Return [x, y] of the center of cell containing provided text 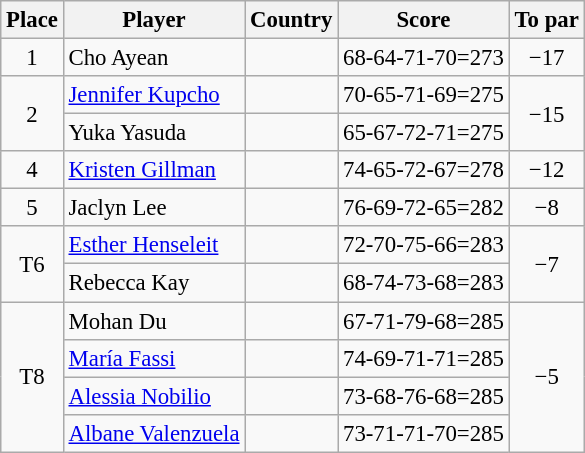
Jennifer Kupcho [154, 95]
5 [32, 208]
Place [32, 20]
−8 [546, 208]
T6 [32, 264]
Esther Henseleit [154, 245]
68-64-71-70=273 [424, 58]
To par [546, 20]
María Fassi [154, 358]
Albane Valenzuela [154, 433]
T8 [32, 377]
4 [32, 170]
73-68-76-68=285 [424, 396]
−15 [546, 114]
Kristen Gillman [154, 170]
72-70-75-66=283 [424, 245]
70-65-71-69=275 [424, 95]
−5 [546, 377]
74-69-71-71=285 [424, 358]
Rebecca Kay [154, 283]
Score [424, 20]
−17 [546, 58]
67-71-79-68=285 [424, 321]
76-69-72-65=282 [424, 208]
1 [32, 58]
Mohan Du [154, 321]
Alessia Nobilio [154, 396]
Country [292, 20]
73-71-71-70=285 [424, 433]
2 [32, 114]
−7 [546, 264]
Player [154, 20]
74-65-72-67=278 [424, 170]
Cho Ayean [154, 58]
Jaclyn Lee [154, 208]
Yuka Yasuda [154, 133]
68-74-73-68=283 [424, 283]
65-67-72-71=275 [424, 133]
−12 [546, 170]
